Locate the cell with the specified text and output its (X, Y) center coordinate. 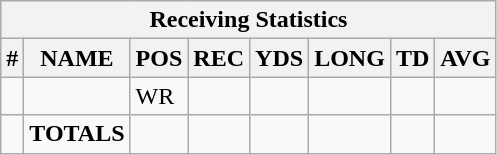
TD (412, 58)
Receiving Statistics (248, 20)
WR (159, 96)
REC (219, 58)
LONG (350, 58)
POS (159, 58)
NAME (77, 58)
# (12, 58)
AVG (466, 58)
TOTALS (77, 134)
YDS (280, 58)
